Search for the cell housing the specified text and yield its (x, y) center coordinate. 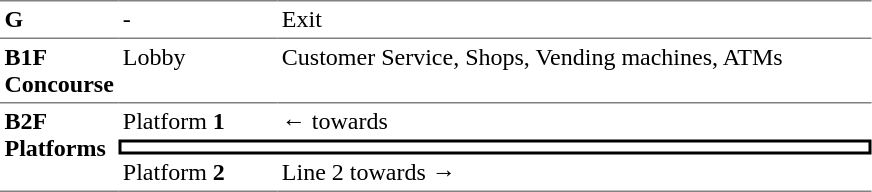
- (198, 19)
Platform 1 (198, 122)
← towards (574, 122)
Lobby (198, 71)
G (59, 19)
B2FPlatforms (59, 148)
Line 2 towards → (574, 173)
Customer Service, Shops, Vending machines, ATMs (574, 71)
Exit (574, 19)
Platform 2 (198, 173)
B1FConcourse (59, 71)
